Capture the cell that displays the provided text and extract its (X, Y) central coordinate. 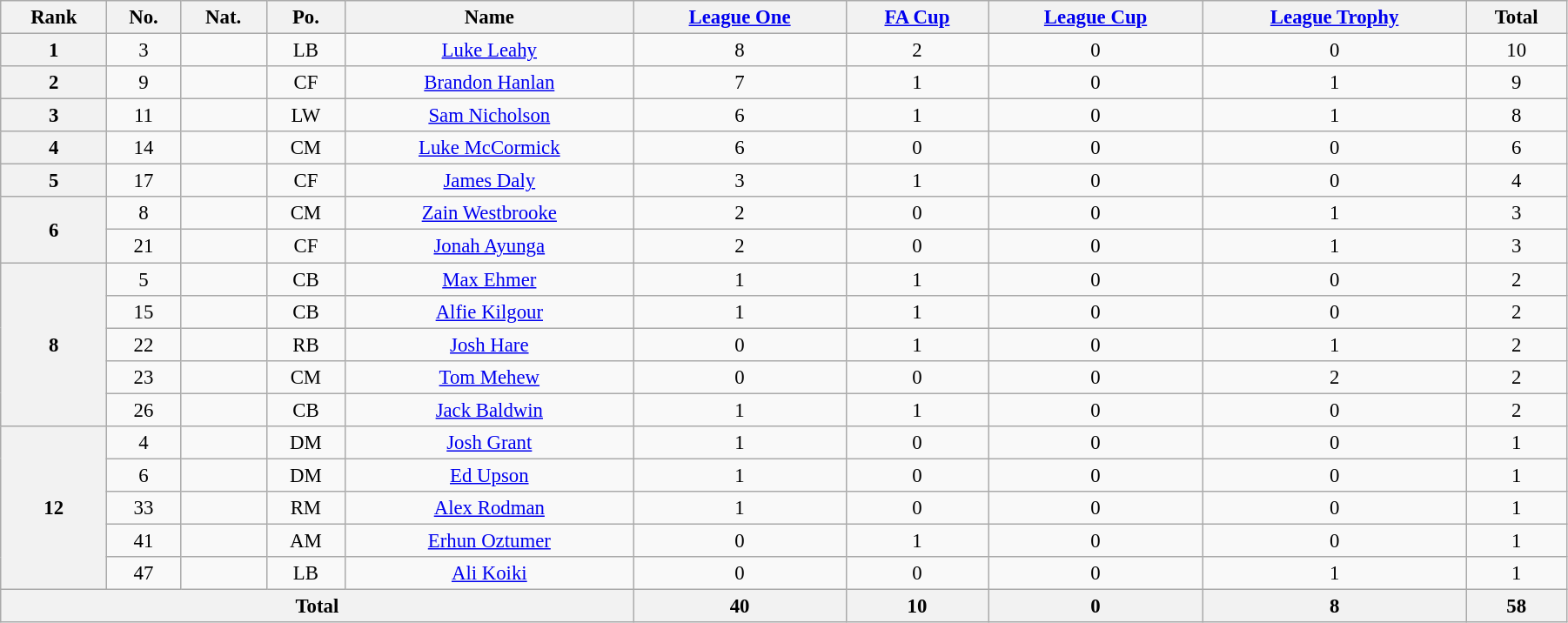
Ali Koiki (489, 573)
40 (740, 606)
Luke Leahy (489, 50)
Luke McCormick (489, 148)
RM (306, 508)
Josh Hare (489, 345)
Alfie Kilgour (489, 311)
Jack Baldwin (489, 410)
Alex Rodman (489, 508)
Jonah Ayunga (489, 246)
Brandon Hanlan (489, 83)
21 (144, 246)
James Daly (489, 181)
Tom Mehew (489, 377)
41 (144, 540)
League One (740, 17)
12 (54, 508)
League Trophy (1334, 17)
11 (144, 116)
Po. (306, 17)
LW (306, 116)
Nat. (223, 17)
Ed Upson (489, 475)
22 (144, 345)
Josh Grant (489, 443)
17 (144, 181)
Zain Westbrooke (489, 213)
7 (740, 83)
Sam Nicholson (489, 116)
Erhun Oztumer (489, 540)
AM (306, 540)
Name (489, 17)
14 (144, 148)
FA Cup (917, 17)
Rank (54, 17)
33 (144, 508)
No. (144, 17)
47 (144, 573)
26 (144, 410)
15 (144, 311)
Max Ehmer (489, 279)
League Cup (1096, 17)
RB (306, 345)
58 (1517, 606)
23 (144, 377)
